Capture the cell that displays the provided text and extract its (X, Y) central coordinate. 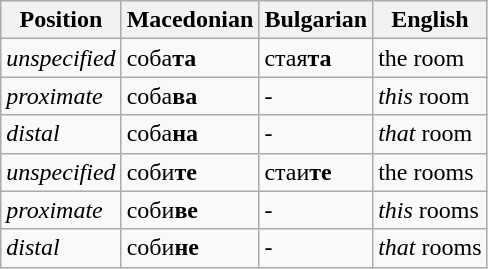
собана (190, 134)
собиве (190, 210)
собине (190, 248)
Position (61, 20)
собата (190, 58)
собите (190, 172)
Macedonian (190, 20)
that rooms (430, 248)
that room (430, 134)
Bulgarian (316, 20)
English (430, 20)
стаите (316, 172)
собава (190, 96)
the room (430, 58)
the rooms (430, 172)
this room (430, 96)
стаята (316, 58)
this rooms (430, 210)
